Capture the cell that displays the provided text and extract its [X, Y] central coordinate. 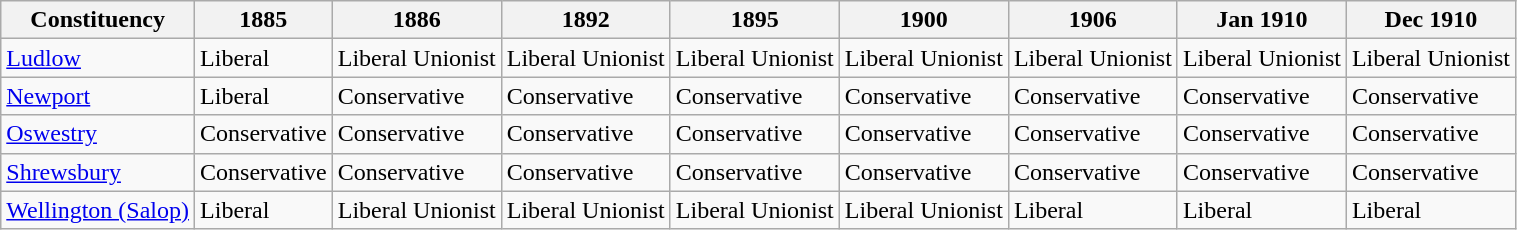
Jan 1910 [1262, 20]
1900 [924, 20]
Ludlow [98, 58]
Shrewsbury [98, 172]
1885 [264, 20]
Dec 1910 [1430, 20]
Newport [98, 96]
Constituency [98, 20]
1886 [416, 20]
1895 [754, 20]
1892 [586, 20]
Oswestry [98, 134]
1906 [1092, 20]
Wellington (Salop) [98, 210]
